Identify which cell holds the provided text, then report its (X, Y) central coordinate. 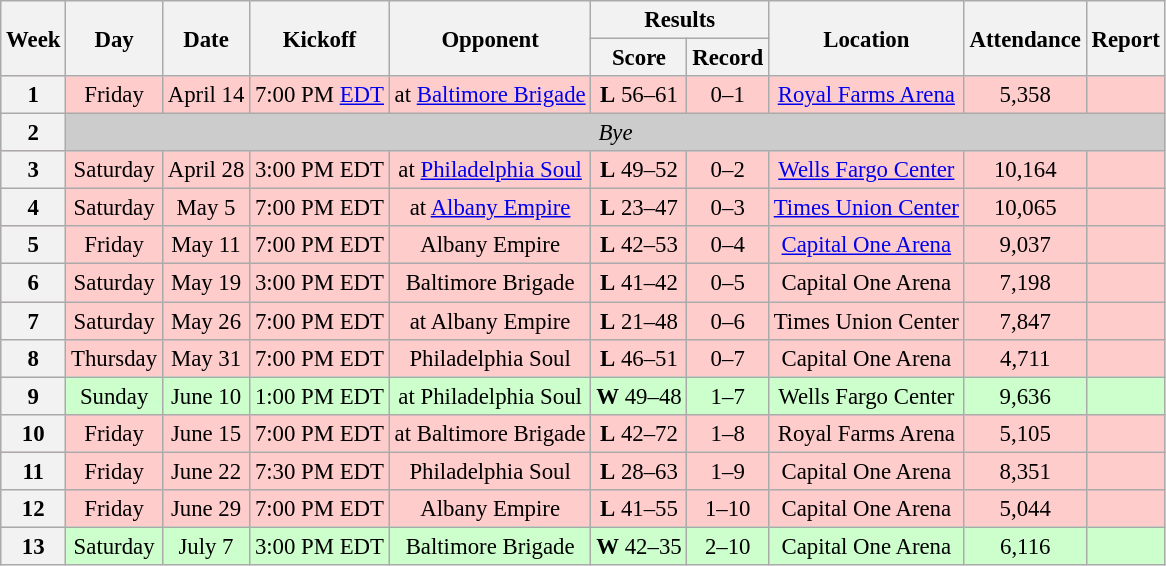
3 (34, 170)
L 41–55 (639, 509)
L 23–47 (639, 208)
10,065 (1025, 208)
0–3 (728, 208)
W 42–35 (639, 546)
May 31 (206, 358)
L 28–63 (639, 471)
2–10 (728, 546)
7,847 (1025, 321)
Record (728, 58)
1–8 (728, 433)
13 (34, 546)
5 (34, 245)
Bye (616, 133)
6 (34, 283)
Opponent (490, 38)
2 (34, 133)
Results (680, 20)
1–9 (728, 471)
L 42–53 (639, 245)
L 56–61 (639, 95)
June 10 (206, 396)
0–7 (728, 358)
L 49–52 (639, 170)
1–10 (728, 509)
10 (34, 433)
1–7 (728, 396)
Attendance (1025, 38)
May 5 (206, 208)
Day (114, 38)
12 (34, 509)
Report (1126, 38)
L 42–72 (639, 433)
7,198 (1025, 283)
W 49–48 (639, 396)
4,711 (1025, 358)
L 41–42 (639, 283)
9,636 (1025, 396)
June 22 (206, 471)
5,044 (1025, 509)
Sunday (114, 396)
9,037 (1025, 245)
11 (34, 471)
Kickoff (320, 38)
0–5 (728, 283)
0–4 (728, 245)
5,105 (1025, 433)
6,116 (1025, 546)
4 (34, 208)
L 46–51 (639, 358)
May 19 (206, 283)
7:30 PM EDT (320, 471)
0–2 (728, 170)
1 (34, 95)
July 7 (206, 546)
April 28 (206, 170)
June 29 (206, 509)
0–6 (728, 321)
Score (639, 58)
10,164 (1025, 170)
L 21–48 (639, 321)
7 (34, 321)
5,358 (1025, 95)
Date (206, 38)
Thursday (114, 358)
June 15 (206, 433)
1:00 PM EDT (320, 396)
April 14 (206, 95)
Location (866, 38)
8,351 (1025, 471)
0–1 (728, 95)
May 26 (206, 321)
May 11 (206, 245)
Week (34, 38)
9 (34, 396)
8 (34, 358)
